Return the (X, Y) coordinate for the center point of the cell that contains the specified text.  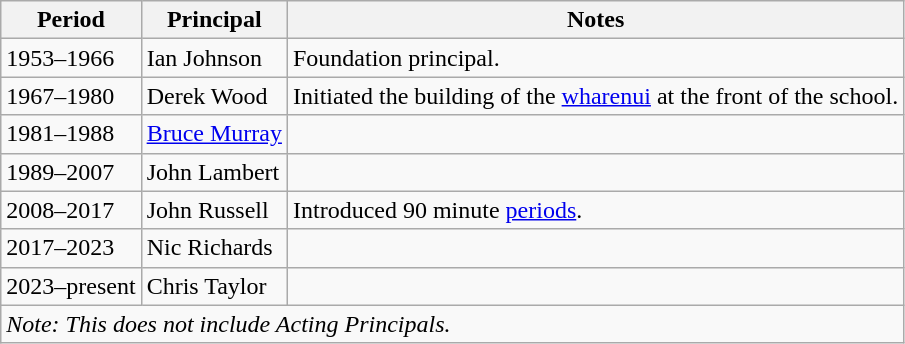
John Lambert (214, 172)
Period (71, 20)
Note: This does not include Acting Principals. (452, 324)
Chris Taylor (214, 286)
1981–1988 (71, 134)
2008–2017 (71, 210)
Principal (214, 20)
1953–1966 (71, 58)
Nic Richards (214, 248)
Bruce Murray (214, 134)
Foundation principal. (595, 58)
Introduced 90 minute periods. (595, 210)
Ian Johnson (214, 58)
1967–1980 (71, 96)
1989–2007 (71, 172)
2023–present (71, 286)
2017–2023 (71, 248)
John Russell (214, 210)
Derek Wood (214, 96)
Initiated the building of the wharenui at the front of the school. (595, 96)
Notes (595, 20)
